Scan for the cell matching the given text and deliver its (X, Y) coordinate at center. 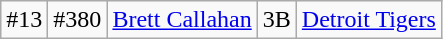
Brett Callahan (182, 20)
#13 (24, 20)
3B (276, 20)
#380 (78, 20)
Detroit Tigers (368, 20)
